Extract the (x, y) coordinate from the center of the cell holding the provided text.  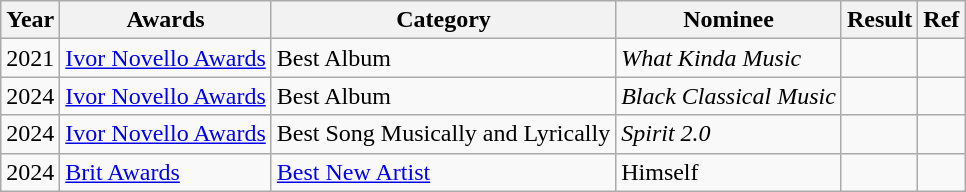
Category (443, 20)
Result (879, 20)
Spirit 2.0 (729, 134)
Best Song Musically and Lyrically (443, 134)
Ref (942, 20)
Brit Awards (166, 172)
What Kinda Music (729, 58)
Awards (166, 20)
2021 (30, 58)
Best New Artist (443, 172)
Year (30, 20)
Nominee (729, 20)
Black Classical Music (729, 96)
Himself (729, 172)
